Provide the [x, y] coordinate of the cell's center where the given text is located.  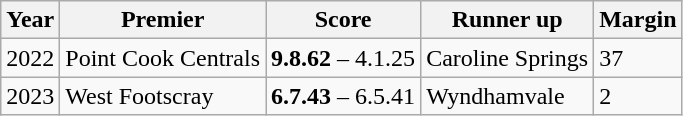
37 [638, 58]
Premier [163, 20]
9.8.62 – 4.1.25 [344, 58]
Score [344, 20]
West Footscray [163, 96]
Margin [638, 20]
2023 [30, 96]
Runner up [508, 20]
2 [638, 96]
6.7.43 – 6.5.41 [344, 96]
2022 [30, 58]
Year [30, 20]
Wyndhamvale [508, 96]
Caroline Springs [508, 58]
Point Cook Centrals [163, 58]
